Locate the cell with the specified text and output its [x, y] center coordinate. 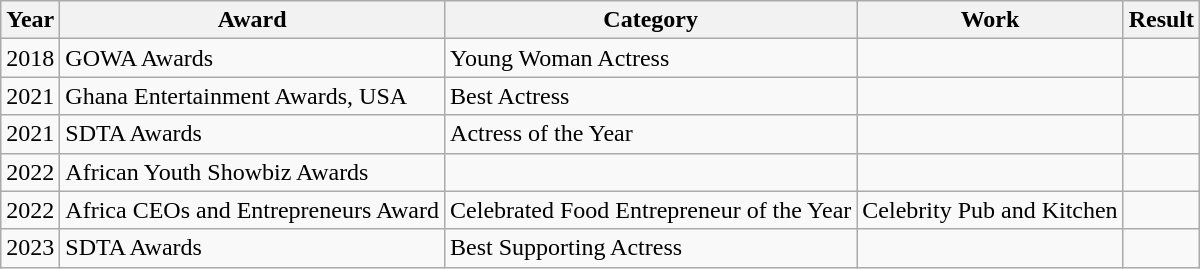
GOWA Awards [252, 58]
Celebrity Pub and Kitchen [990, 210]
2018 [30, 58]
Result [1161, 20]
Africa CEOs and Entrepreneurs Award [252, 210]
Celebrated Food Entrepreneur of the Year [651, 210]
Best Actress [651, 96]
Award [252, 20]
Category [651, 20]
Actress of the Year [651, 134]
Best Supporting Actress [651, 248]
2023 [30, 248]
Ghana Entertainment Awards, USA [252, 96]
Year [30, 20]
Work [990, 20]
Young Woman Actress [651, 58]
African Youth Showbiz Awards [252, 172]
